For the text-containing cell, return its midpoint in (x, y) coordinate format. 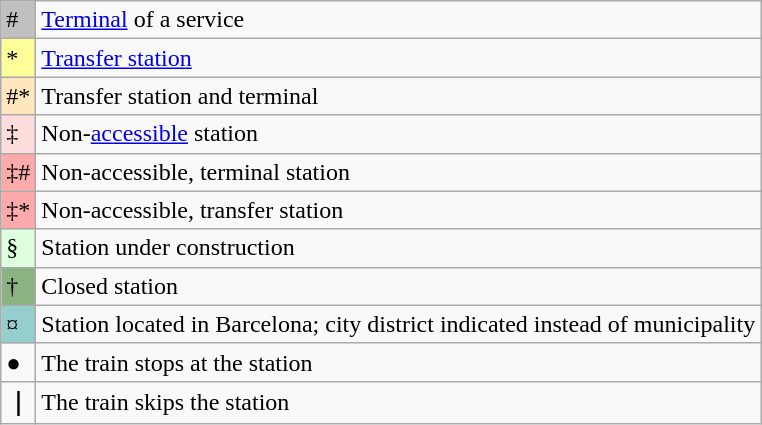
Non-accessible station (398, 134)
Station under construction (398, 248)
The train stops at the station (398, 362)
Transfer station and terminal (398, 96)
# (18, 20)
● (18, 362)
* (18, 58)
Closed station (398, 286)
Non-accessible, transfer station (398, 210)
§ (18, 248)
† (18, 286)
Station located in Barcelona; city district indicated instead of municipality (398, 324)
‡* (18, 210)
Terminal of a service (398, 20)
The train skips the station (398, 402)
‡ (18, 134)
¤ (18, 324)
｜ (18, 402)
Non-accessible, terminal station (398, 172)
#* (18, 96)
‡# (18, 172)
Transfer station (398, 58)
